Return (x, y) of the center of cell containing provided text 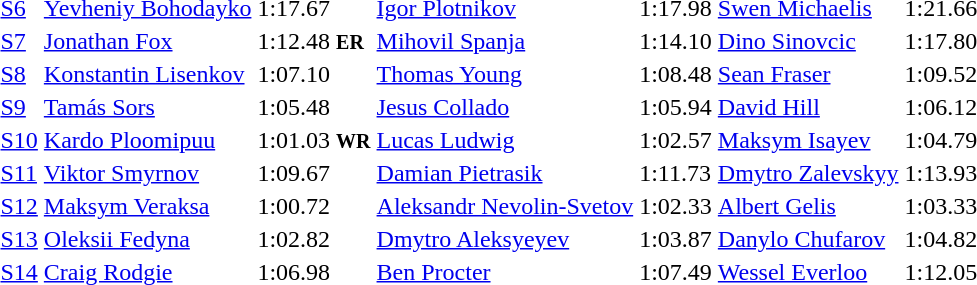
1:11.73 (676, 173)
Tamás Sors (148, 107)
Oleksii Fedyna (148, 239)
Dmytro Zalevskyy (808, 173)
1:12.48 ER (314, 41)
1:01.03 WR (314, 140)
1:09.67 (314, 173)
Dmytro Aleksyeyev (505, 239)
1:08.48 (676, 74)
1:02.33 (676, 206)
Sean Fraser (808, 74)
Damian Pietrasik (505, 173)
Albert Gelis (808, 206)
Danylo Chufarov (808, 239)
Mihovil Spanja (505, 41)
Konstantin Lisenkov (148, 74)
1:03.87 (676, 239)
Dino Sinovcic (808, 41)
Jonathan Fox (148, 41)
Aleksandr Nevolin-Svetov (505, 206)
1:02.57 (676, 140)
Maksym Veraksa (148, 206)
Jesus Collado (505, 107)
Thomas Young (505, 74)
1:14.10 (676, 41)
1:07.10 (314, 74)
David Hill (808, 107)
1:05.94 (676, 107)
Viktor Smyrnov (148, 173)
1:00.72 (314, 206)
Lucas Ludwig (505, 140)
1:05.48 (314, 107)
Kardo Ploomipuu (148, 140)
Maksym Isayev (808, 140)
1:02.82 (314, 239)
